Search for the cell housing the specified text and yield its [x, y] center coordinate. 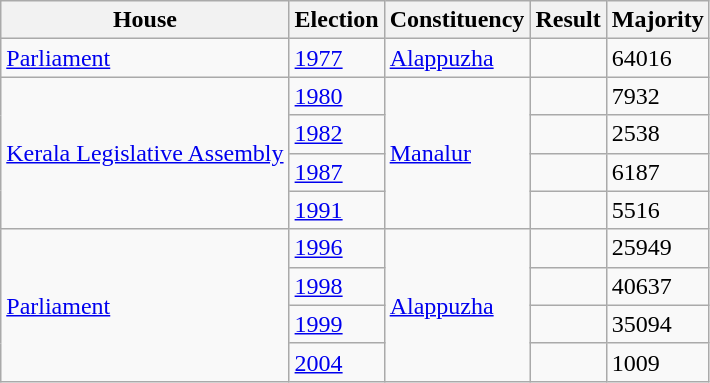
1996 [336, 248]
1991 [336, 210]
25949 [658, 248]
Constituency [457, 20]
2538 [658, 134]
Manalur [457, 153]
Majority [658, 20]
Kerala Legislative Assembly [145, 153]
1982 [336, 134]
1977 [336, 58]
64016 [658, 58]
1980 [336, 96]
1009 [658, 362]
35094 [658, 324]
1998 [336, 286]
Result [568, 20]
2004 [336, 362]
Election [336, 20]
5516 [658, 210]
House [145, 20]
6187 [658, 172]
1987 [336, 172]
7932 [658, 96]
1999 [336, 324]
40637 [658, 286]
